Output the [x, y] coordinate of the center of the cell containing the given text.  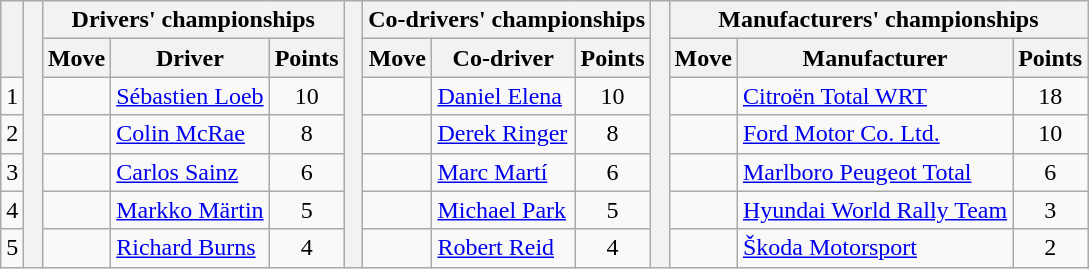
Ford Motor Co. Ltd. [874, 134]
Robert Reid [504, 248]
Manufacturers' championships [878, 20]
Marc Martí [504, 172]
Drivers' championships [193, 20]
Sébastien Loeb [190, 96]
Marlboro Peugeot Total [874, 172]
1 [12, 96]
Michael Park [504, 210]
Co-drivers' championships [507, 20]
Derek Ringer [504, 134]
Co-driver [504, 58]
Richard Burns [190, 248]
Markko Märtin [190, 210]
Driver [190, 58]
Citroën Total WRT [874, 96]
Carlos Sainz [190, 172]
Škoda Motorsport [874, 248]
Manufacturer [874, 58]
Daniel Elena [504, 96]
Colin McRae [190, 134]
Hyundai World Rally Team [874, 210]
18 [1050, 96]
